Capture the cell that displays the provided text and extract its (X, Y) central coordinate. 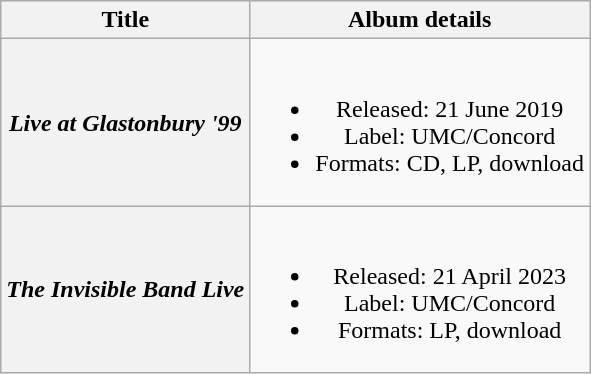
Album details (420, 20)
Title (126, 20)
The Invisible Band Live (126, 290)
Released: 21 April 2023Label: UMC/ConcordFormats: LP, download (420, 290)
Live at Glastonbury '99 (126, 122)
Released: 21 June 2019Label: UMC/ConcordFormats: CD, LP, download (420, 122)
